Capture the cell that displays the provided text and extract its [x, y] central coordinate. 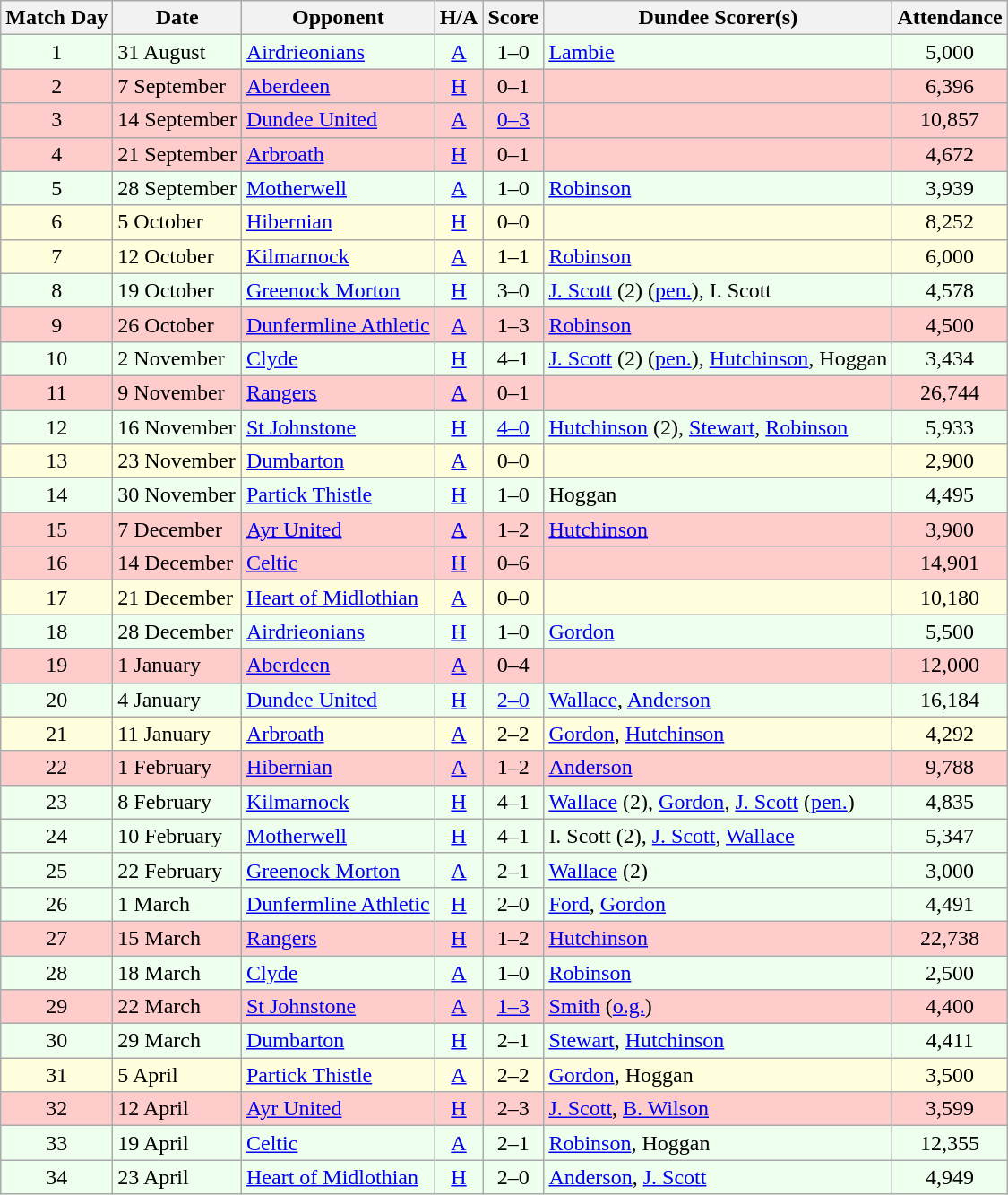
4–0 [513, 427]
Gordon [719, 632]
1 February [177, 768]
7 [57, 256]
18 [57, 632]
5,933 [950, 427]
4,835 [950, 802]
4,500 [950, 324]
20 [57, 700]
Match Day [57, 18]
2,900 [950, 461]
4,400 [950, 1007]
16 [57, 563]
Gordon, Hoggan [719, 1075]
32 [57, 1109]
0–4 [513, 666]
5,000 [950, 52]
0–6 [513, 563]
Gordon, Hutchinson [719, 734]
1–1 [513, 256]
Dundee Scorer(s) [719, 18]
13 [57, 461]
12 [57, 427]
3,500 [950, 1075]
0–3 [513, 120]
1 March [177, 904]
4,411 [950, 1041]
4,578 [950, 290]
15 March [177, 938]
22,738 [950, 938]
2 [57, 86]
10 February [177, 836]
22 [57, 768]
16,184 [950, 700]
Ford, Gordon [719, 904]
3 [57, 120]
1 [57, 52]
21 [57, 734]
5,500 [950, 632]
Lambie [719, 52]
Hoggan [719, 495]
5 October [177, 222]
10,857 [950, 120]
23 November [177, 461]
26,744 [950, 392]
Hutchinson (2), Stewart, Robinson [719, 427]
J. Scott (2) (pen.), Hutchinson, Hoggan [719, 358]
3,434 [950, 358]
6 [57, 222]
Wallace, Anderson [719, 700]
Wallace (2) [719, 870]
Smith (o.g.) [719, 1007]
12,000 [950, 666]
4,491 [950, 904]
17 [57, 597]
8,252 [950, 222]
7 December [177, 529]
15 [57, 529]
30 [57, 1041]
11 [57, 392]
5,347 [950, 836]
14 December [177, 563]
4,949 [950, 1177]
H/A [459, 18]
3,599 [950, 1109]
9,788 [950, 768]
12 October [177, 256]
16 November [177, 427]
21 September [177, 154]
2–3 [513, 1109]
8 February [177, 802]
19 [57, 666]
4 [57, 154]
Date [177, 18]
24 [57, 836]
2,500 [950, 972]
10 [57, 358]
28 December [177, 632]
I. Scott (2), J. Scott, Wallace [719, 836]
28 [57, 972]
Score [513, 18]
Anderson, J. Scott [719, 1177]
Anderson [719, 768]
14 September [177, 120]
31 August [177, 52]
29 [57, 1007]
29 March [177, 1041]
31 [57, 1075]
9 November [177, 392]
6,000 [950, 256]
23 April [177, 1177]
3,000 [950, 870]
J. Scott (2) (pen.), I. Scott [719, 290]
26 October [177, 324]
22 February [177, 870]
3–0 [513, 290]
8 [57, 290]
26 [57, 904]
4 January [177, 700]
Opponent [338, 18]
4,672 [950, 154]
19 October [177, 290]
6,396 [950, 86]
4,495 [950, 495]
19 April [177, 1143]
28 September [177, 188]
2 November [177, 358]
23 [57, 802]
5 [57, 188]
3,939 [950, 188]
21 December [177, 597]
Attendance [950, 18]
5 April [177, 1075]
Wallace (2), Gordon, J. Scott (pen.) [719, 802]
25 [57, 870]
34 [57, 1177]
11 January [177, 734]
22 March [177, 1007]
12 April [177, 1109]
3,900 [950, 529]
27 [57, 938]
4,292 [950, 734]
Stewart, Hutchinson [719, 1041]
J. Scott, B. Wilson [719, 1109]
Robinson, Hoggan [719, 1143]
1 January [177, 666]
9 [57, 324]
14,901 [950, 563]
18 March [177, 972]
33 [57, 1143]
30 November [177, 495]
10,180 [950, 597]
7 September [177, 86]
12,355 [950, 1143]
14 [57, 495]
